Detect which cell encompasses the target text, then output its [x, y] center coordinate. 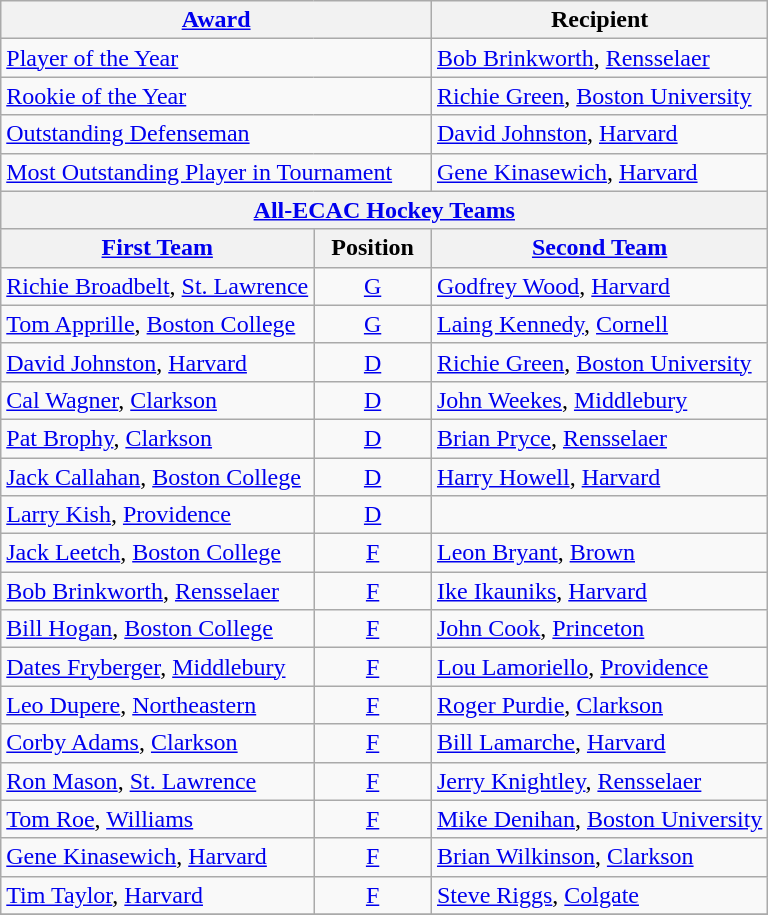
All-ECAC Hockey Teams [384, 210]
Dates Fryberger, Middlebury [158, 667]
Recipient [599, 20]
First Team [158, 248]
Godfrey Wood, Harvard [599, 286]
Richie Broadbelt, St. Lawrence [158, 286]
Jack Leetch, Boston College [158, 553]
Leon Bryant, Brown [599, 553]
Award [216, 20]
Laing Kennedy, Cornell [599, 324]
Pat Brophy, Clarkson [158, 438]
Lou Lamoriello, Providence [599, 667]
Mike Denihan, Boston University [599, 819]
Tom Apprille, Boston College [158, 324]
Brian Wilkinson, Clarkson [599, 857]
Cal Wagner, Clarkson [158, 400]
John Cook, Princeton [599, 629]
Most Outstanding Player in Tournament [216, 172]
Rookie of the Year [216, 96]
Outstanding Defenseman [216, 134]
Tom Roe, Williams [158, 819]
Bill Lamarche, Harvard [599, 743]
Corby Adams, Clarkson [158, 743]
Harry Howell, Harvard [599, 477]
Jack Callahan, Boston College [158, 477]
Leo Dupere, Northeastern [158, 705]
Ike Ikauniks, Harvard [599, 591]
Brian Pryce, Rensselaer [599, 438]
Jerry Knightley, Rensselaer [599, 781]
Bill Hogan, Boston College [158, 629]
Ron Mason, St. Lawrence [158, 781]
Steve Riggs, Colgate [599, 895]
Player of the Year [216, 58]
Larry Kish, Providence [158, 515]
John Weekes, Middlebury [599, 400]
Roger Purdie, Clarkson [599, 705]
Position [373, 248]
Second Team [599, 248]
Tim Taylor, Harvard [158, 895]
